For the text-containing cell, return its midpoint in [X, Y] coordinate format. 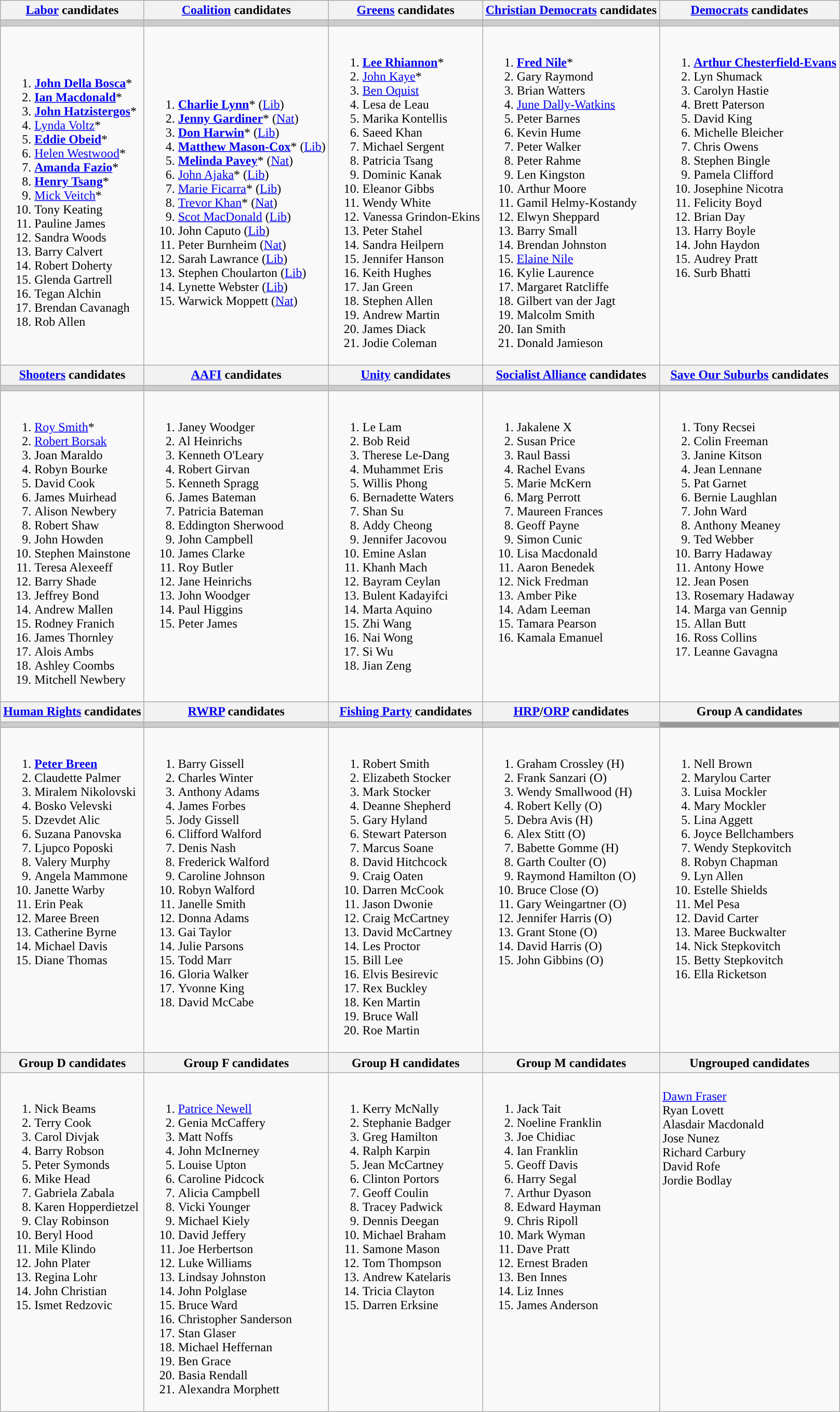
Greens candidates [405, 10]
Unity candidates [405, 375]
Fishing Party candidates [405, 712]
Group D candidates [72, 1062]
Group M candidates [571, 1062]
Group A candidates [750, 712]
Group H candidates [405, 1062]
HRP/ORP candidates [571, 712]
RWRP candidates [236, 712]
Democrats candidates [750, 10]
Labor candidates [72, 10]
Ungrouped candidates [750, 1062]
AAFI candidates [236, 375]
Socialist Alliance candidates [571, 375]
Shooters candidates [72, 375]
Group F candidates [236, 1062]
Human Rights candidates [72, 712]
Dawn Fraser Ryan Lovett Alasdair Macdonald Jose Nunez Richard Carbury David Rofe Jordie Bodlay [750, 1242]
Coalition candidates [236, 10]
Save Our Suburbs candidates [750, 375]
Christian Democrats candidates [571, 10]
